Capture the cell that displays the provided text and extract its [X, Y] central coordinate. 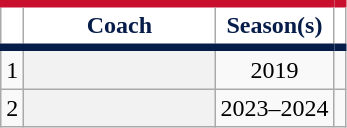
1 [12, 68]
2019 [274, 68]
2023–2024 [274, 108]
Coach [120, 26]
Season(s) [274, 26]
2 [12, 108]
